Pinpoint the cell where the given text exists, returning its [X, Y] midpoint coordinate. 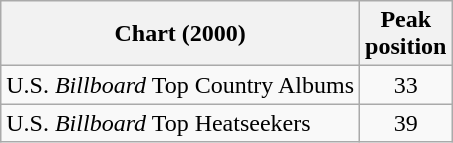
39 [406, 123]
U.S. Billboard Top Country Albums [180, 85]
33 [406, 85]
Peakposition [406, 34]
Chart (2000) [180, 34]
U.S. Billboard Top Heatseekers [180, 123]
